Return the [x, y] coordinate for the center point of the cell that contains the specified text.  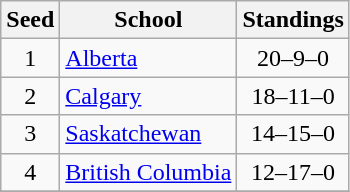
Alberta [148, 58]
4 [30, 172]
Standings [293, 20]
12–17–0 [293, 172]
3 [30, 134]
18–11–0 [293, 96]
British Columbia [148, 172]
20–9–0 [293, 58]
Seed [30, 20]
1 [30, 58]
School [148, 20]
Calgary [148, 96]
2 [30, 96]
Saskatchewan [148, 134]
14–15–0 [293, 134]
